Find where the given text appears and provide that cell's center as (X, Y) coordinate. 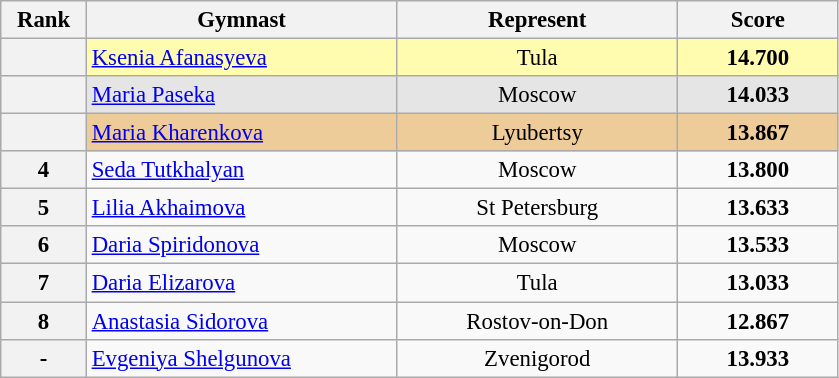
5 (44, 208)
13.633 (758, 208)
St Petersburg (538, 208)
13.033 (758, 283)
4 (44, 170)
Rostov-on-Don (538, 321)
6 (44, 245)
- (44, 358)
13.800 (758, 170)
13.867 (758, 133)
8 (44, 321)
Maria Paseka (242, 95)
Represent (538, 20)
Score (758, 20)
13.533 (758, 245)
Seda Tutkhalyan (242, 170)
Maria Kharenkova (242, 133)
14.033 (758, 95)
Evgeniya Shelgunova (242, 358)
Anastasia Sidorova (242, 321)
Daria Spiridonova (242, 245)
Lilia Akhaimova (242, 208)
Daria Elizarova (242, 283)
7 (44, 283)
Gymnast (242, 20)
Zvenigorod (538, 358)
13.933 (758, 358)
12.867 (758, 321)
14.700 (758, 58)
Ksenia Afanasyeva (242, 58)
Lyubertsy (538, 133)
Rank (44, 20)
